Detect which cell encompasses the target text, then output its (X, Y) center coordinate. 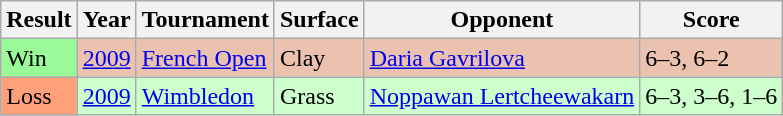
6–3, 3–6, 1–6 (712, 96)
Wimbledon (205, 96)
Opponent (502, 20)
Noppawan Lertcheewakarn (502, 96)
6–3, 6–2 (712, 58)
Daria Gavrilova (502, 58)
Tournament (205, 20)
Grass (319, 96)
Year (106, 20)
Loss (39, 96)
Clay (319, 58)
Win (39, 58)
Result (39, 20)
Score (712, 20)
French Open (205, 58)
Surface (319, 20)
